Find where the given text appears and provide that cell's center as [x, y] coordinate. 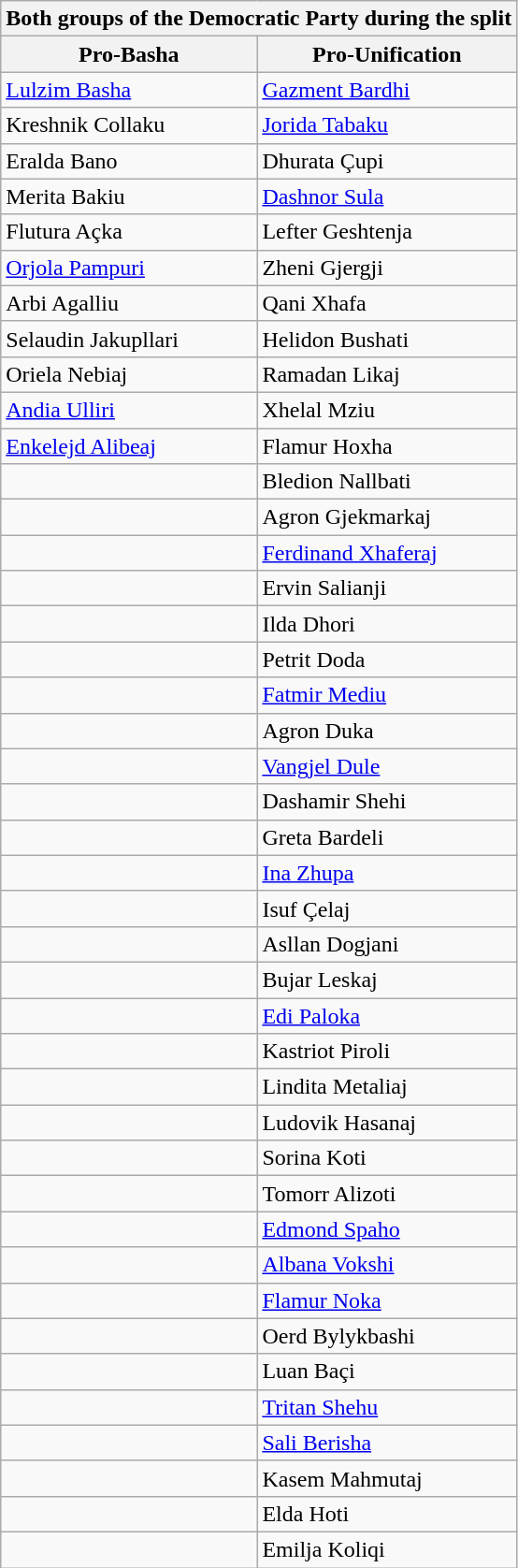
Lindita Metaliaj [387, 1087]
Dashamir Shehi [387, 802]
Lefter Geshtenja [387, 232]
Kasem Mahmutaj [387, 1478]
Oriela Nebiaj [129, 374]
Agron Duka [387, 731]
Petrit Doda [387, 660]
Xhelal Mziu [387, 410]
Elda Hoti [387, 1514]
Pro-Basha [129, 54]
Tritan Shehu [387, 1407]
Pro-Unification [387, 54]
Ilda Dhori [387, 624]
Ina Zhupa [387, 873]
Lulzim Basha [129, 90]
Edmond Spaho [387, 1229]
Agron Gjekmarkaj [387, 517]
Oerd Bylykbashi [387, 1336]
Kastriot Piroli [387, 1052]
Flamur Hoxha [387, 446]
Asllan Dogjani [387, 944]
Ramadan Likaj [387, 374]
Merita Bakiu [129, 196]
Sorina Koti [387, 1158]
Jorida Tabaku [387, 125]
Albana Vokshi [387, 1265]
Both groups of the Democratic Party during the split [259, 19]
Ervin Salianji [387, 588]
Dashnor Sula [387, 196]
Orjola Pampuri [129, 268]
Isuf Çelaj [387, 908]
Gazment Bardhi [387, 90]
Andia Ulliri [129, 410]
Bledion Nallbati [387, 482]
Qani Xhafa [387, 303]
Selaudin Jakupllari [129, 339]
Zheni Gjergji [387, 268]
Sali Berisha [387, 1443]
Dhurata Çupi [387, 161]
Helidon Bushati [387, 339]
Bujar Leskaj [387, 980]
Fatmir Mediu [387, 695]
Ludovik Hasanaj [387, 1123]
Tomorr Alizoti [387, 1194]
Vangjel Dule [387, 766]
Arbi Agalliu [129, 303]
Greta Bardeli [387, 837]
Emilja Koliqi [387, 1549]
Edi Paloka [387, 1015]
Enkelejd Alibeaj [129, 446]
Ferdinand Xhaferaj [387, 553]
Eralda Bano [129, 161]
Kreshnik Collaku [129, 125]
Luan Baçi [387, 1372]
Flutura Açka [129, 232]
Flamur Noka [387, 1300]
